Locate the cell with the specified text and output its (x, y) center coordinate. 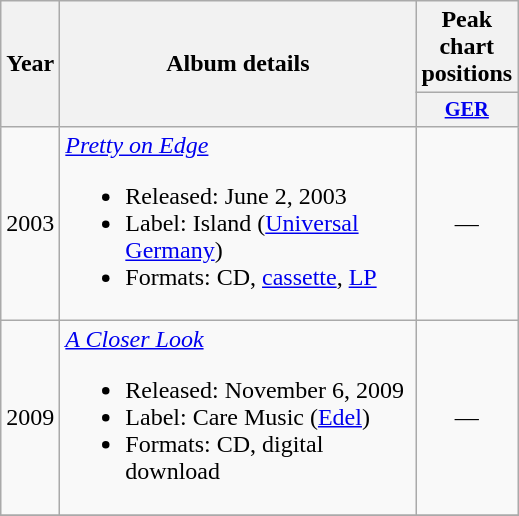
GER (467, 110)
2009 (30, 418)
Pretty on EdgeReleased: June 2, 2003Label: Island (Universal Germany)Formats: CD, cassette, LP (238, 223)
2003 (30, 223)
Year (30, 64)
Peak chart positions (467, 47)
Album details (238, 64)
A Closer LookReleased: November 6, 2009Label: Care Music (Edel)Formats: CD, digital download (238, 418)
